Identify which cell holds the provided text, then report its [X, Y] central coordinate. 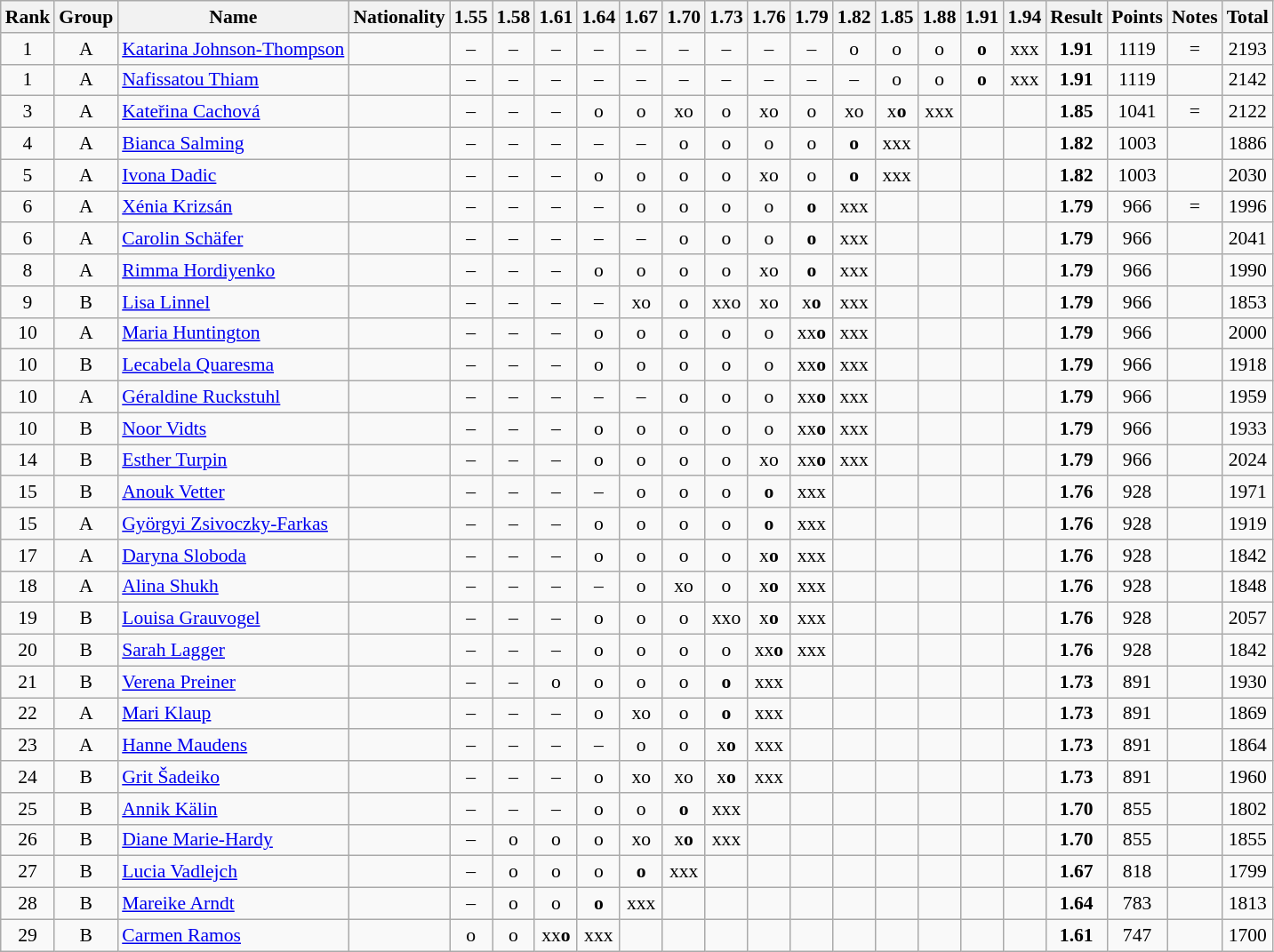
24 [28, 777]
Xénia Krizsán [233, 207]
Nafissatou Thiam [233, 80]
1848 [1248, 587]
Noor Vidts [233, 428]
Lecabela Quaresma [233, 365]
1864 [1248, 746]
Kateřina Cachová [233, 112]
2041 [1248, 239]
Verena Preiner [233, 682]
Györgyi Zsivoczky-Farkas [233, 524]
Hanne Maudens [233, 746]
14 [28, 460]
1971 [1248, 492]
1919 [1248, 524]
1.58 [514, 17]
2193 [1248, 49]
783 [1137, 904]
1.94 [1024, 17]
Géraldine Ruckstuhl [233, 397]
2024 [1248, 460]
1802 [1248, 809]
9 [28, 302]
Daryna Sloboda [233, 556]
8 [28, 270]
1996 [1248, 207]
Ivona Dadic [233, 175]
Anouk Vetter [233, 492]
5 [28, 175]
19 [28, 619]
Nationality [398, 17]
4 [28, 144]
Total [1248, 17]
Carolin Schäfer [233, 239]
17 [28, 556]
Lisa Linnel [233, 302]
1933 [1248, 428]
Alina Shukh [233, 587]
27 [28, 872]
18 [28, 587]
818 [1137, 872]
Bianca Salming [233, 144]
Grit Šadeiko [233, 777]
Result [1076, 17]
1853 [1248, 302]
28 [28, 904]
Maria Huntington [233, 333]
Rimma Hordiyenko [233, 270]
1990 [1248, 270]
2000 [1248, 333]
20 [28, 651]
747 [1137, 935]
1886 [1248, 144]
Notes [1195, 17]
Mari Klaup [233, 714]
1799 [1248, 872]
25 [28, 809]
Sarah Lagger [233, 651]
Esther Turpin [233, 460]
Annik Kälin [233, 809]
1.88 [940, 17]
1855 [1248, 840]
1700 [1248, 935]
1869 [1248, 714]
1959 [1248, 397]
Carmen Ramos [233, 935]
29 [28, 935]
Lucia Vadlejch [233, 872]
23 [28, 746]
Mareike Arndt [233, 904]
1.55 [471, 17]
26 [28, 840]
3 [28, 112]
1813 [1248, 904]
2122 [1248, 112]
Katarina Johnson-Thompson [233, 49]
Diane Marie-Hardy [233, 840]
1930 [1248, 682]
2057 [1248, 619]
1041 [1137, 112]
2142 [1248, 80]
21 [28, 682]
Points [1137, 17]
Rank [28, 17]
2030 [1248, 175]
1918 [1248, 365]
Group [85, 17]
22 [28, 714]
Louisa Grauvogel [233, 619]
Name [233, 17]
1960 [1248, 777]
